Capture the cell that displays the provided text and extract its (x, y) central coordinate. 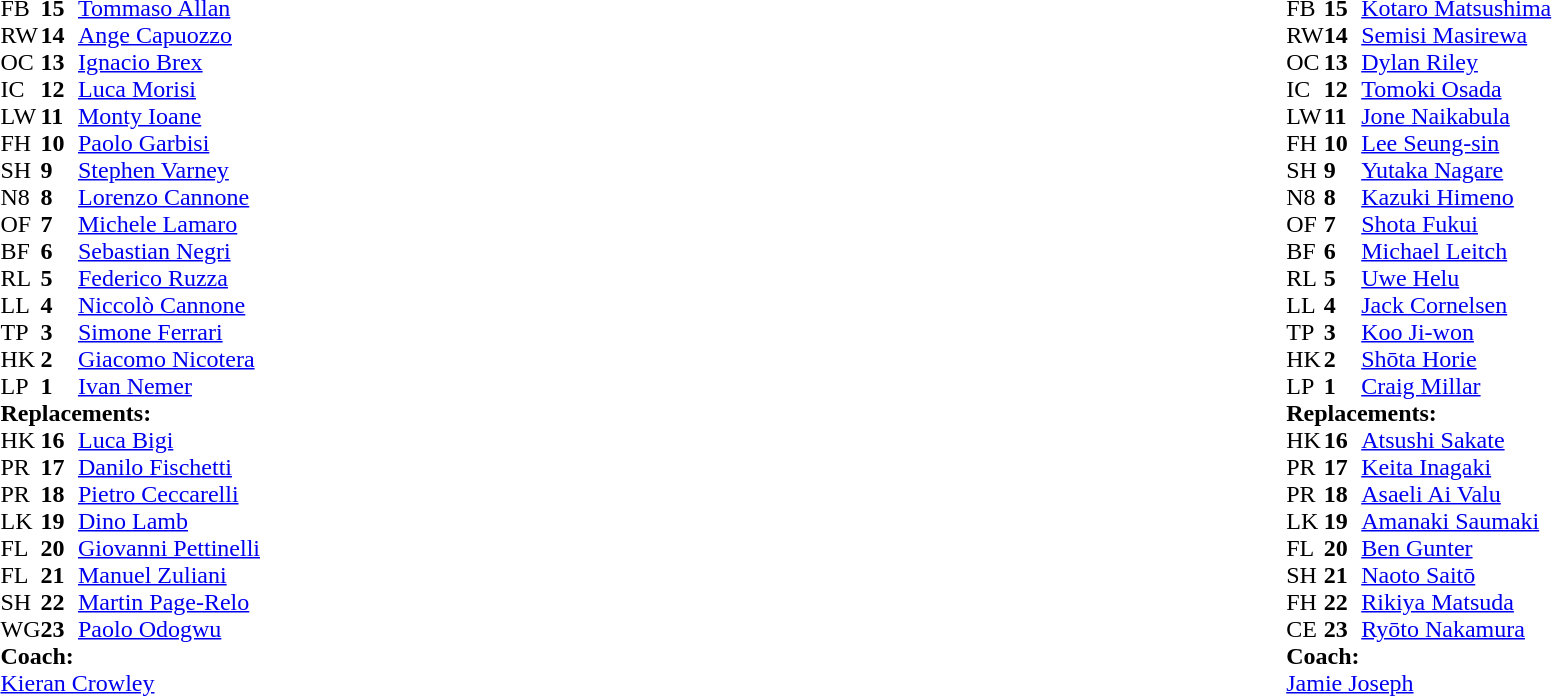
Michael Leitch (1456, 252)
Amanaki Saumaki (1456, 522)
Ignacio Brex (169, 62)
Ryōto Nakamura (1456, 630)
Martin Page-Relo (169, 602)
Pietro Ceccarelli (169, 494)
Uwe Helu (1456, 278)
Atsushi Sakate (1456, 440)
Luca Bigi (169, 440)
Federico Ruzza (169, 278)
Lorenzo Cannone (169, 198)
Keita Inagaki (1456, 468)
Yutaka Nagare (1456, 170)
Lee Seung-sin (1456, 144)
Naoto Saitō (1456, 576)
Simone Ferrari (169, 332)
Shota Fukui (1456, 224)
Semisi Masirewa (1456, 36)
Michele Lamaro (169, 224)
Sebastian Negri (169, 252)
Monty Ioane (169, 116)
Jone Naikabula (1456, 116)
Luca Morisi (169, 90)
Kazuki Himeno (1456, 198)
Ben Gunter (1456, 548)
Danilo Fischetti (169, 468)
Giovanni Pettinelli (169, 548)
Paolo Garbisi (169, 144)
Rikiya Matsuda (1456, 602)
Giacomo Nicotera (169, 360)
WG (20, 630)
Jack Cornelsen (1456, 306)
Paolo Odogwu (169, 630)
Stephen Varney (169, 170)
Tomoki Osada (1456, 90)
Manuel Zuliani (169, 576)
Ange Capuozzo (169, 36)
Shōta Horie (1456, 360)
Dylan Riley (1456, 62)
Craig Millar (1456, 386)
Ivan Nemer (169, 386)
Koo Ji-won (1456, 332)
Niccolò Cannone (169, 306)
Dino Lamb (169, 522)
CE (1305, 630)
Asaeli Ai Valu (1456, 494)
